Determine the [x, y] coordinate at the center of the cell enclosing the given text.  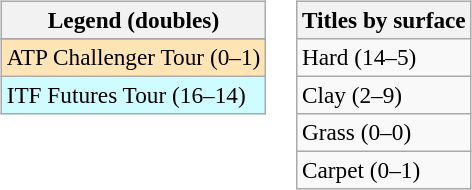
Clay (2–9) [384, 95]
ITF Futures Tour (16–14) [133, 95]
ATP Challenger Tour (0–1) [133, 57]
Legend (doubles) [133, 20]
Hard (14–5) [384, 57]
Titles by surface [384, 20]
Grass (0–0) [384, 133]
Carpet (0–1) [384, 171]
